Output the (X, Y) coordinate of the center of the cell containing the given text.  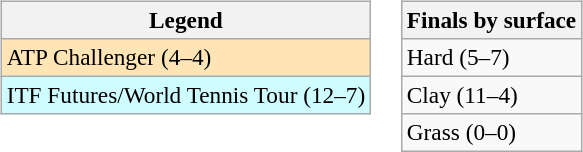
ITF Futures/World Tennis Tour (12–7) (186, 95)
Finals by surface (491, 20)
Clay (11–4) (491, 95)
ATP Challenger (4–4) (186, 57)
Grass (0–0) (491, 133)
Hard (5–7) (491, 57)
Legend (186, 20)
